Identify which cell holds the provided text, then report its (X, Y) central coordinate. 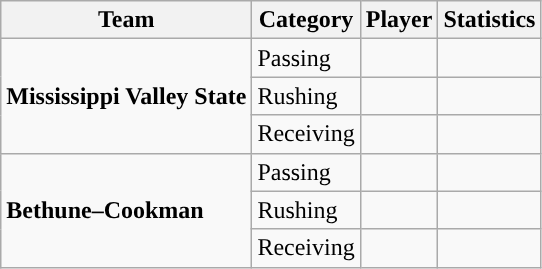
Team (126, 20)
Player (399, 20)
Bethune–Cookman (126, 210)
Category (306, 20)
Mississippi Valley State (126, 96)
Statistics (490, 20)
